Capture the cell that displays the provided text and extract its [X, Y] central coordinate. 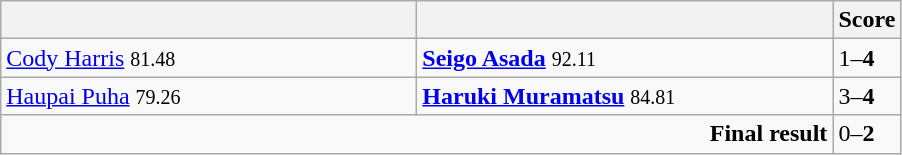
0–2 [867, 134]
Cody Harris 81.48 [209, 58]
Seigo Asada 92.11 [625, 58]
Final result [417, 134]
Haruki Muramatsu 84.81 [625, 96]
1–4 [867, 58]
3–4 [867, 96]
Haupai Puha 79.26 [209, 96]
Score [867, 20]
